Locate the cell with the specified text and output its (x, y) center coordinate. 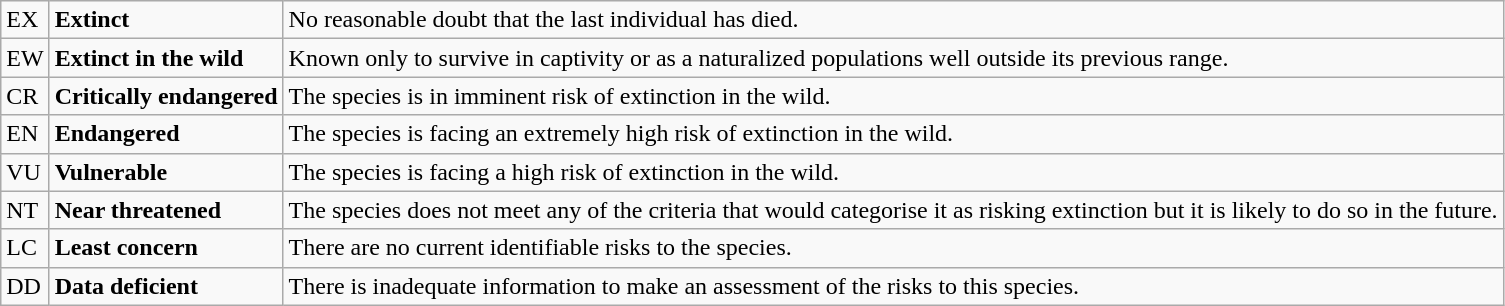
The species is in imminent risk of extinction in the wild. (893, 96)
Known only to survive in captivity or as a naturalized populations well outside its previous range. (893, 58)
There is inadequate information to make an assessment of the risks to this species. (893, 286)
Extinct in the wild (166, 58)
Least concern (166, 248)
EX (25, 20)
The species is facing a high risk of extinction in the wild. (893, 172)
Critically endangered (166, 96)
Near threatened (166, 210)
VU (25, 172)
Extinct (166, 20)
LC (25, 248)
EN (25, 134)
Vulnerable (166, 172)
NT (25, 210)
Data deficient (166, 286)
Endangered (166, 134)
The species is facing an extremely high risk of extinction in the wild. (893, 134)
EW (25, 58)
The species does not meet any of the criteria that would categorise it as risking extinction but it is likely to do so in the future. (893, 210)
There are no current identifiable risks to the species. (893, 248)
No reasonable doubt that the last individual has died. (893, 20)
CR (25, 96)
DD (25, 286)
